From the cell containing the given text, extract its center point as [X, Y] coordinate. 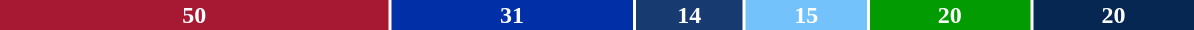
14 [690, 15]
15 [806, 15]
50 [194, 15]
31 [512, 15]
